Determine the (X, Y) coordinate at the center of the cell enclosing the given text.  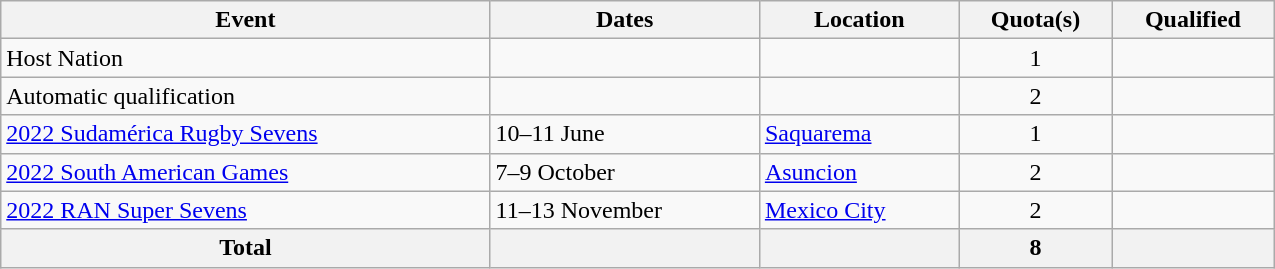
11–13 November (624, 210)
Total (246, 248)
Location (859, 20)
Quota(s) (1035, 20)
2022 RAN Super Sevens (246, 210)
Qualified (1194, 20)
8 (1035, 248)
Event (246, 20)
7–9 October (624, 172)
10–11 June (624, 134)
Saquarema (859, 134)
2022 Sudamérica Rugby Sevens (246, 134)
Host Nation (246, 58)
Asuncion (859, 172)
Automatic qualification (246, 96)
Dates (624, 20)
Mexico City (859, 210)
2022 South American Games (246, 172)
